Output the [x, y] coordinate of the center of the cell containing the given text.  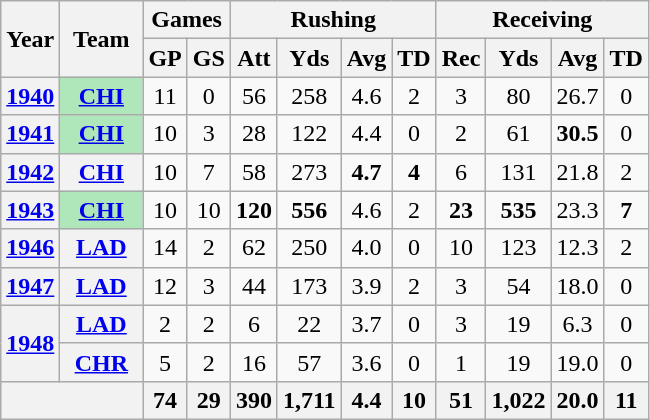
18.0 [578, 286]
20.0 [578, 400]
3.9 [366, 286]
Att [254, 58]
3.6 [366, 362]
12 [165, 286]
250 [309, 248]
21.8 [578, 172]
56 [254, 96]
4.7 [366, 172]
51 [461, 400]
1,711 [309, 400]
390 [254, 400]
1 [461, 362]
120 [254, 210]
58 [254, 172]
57 [309, 362]
44 [254, 286]
23 [461, 210]
1942 [30, 172]
22 [309, 324]
1940 [30, 96]
1948 [30, 343]
1,022 [518, 400]
74 [165, 400]
CHR [102, 362]
Rushing [333, 20]
61 [518, 134]
123 [518, 248]
54 [518, 286]
3.7 [366, 324]
80 [518, 96]
4.0 [366, 248]
GP [165, 58]
131 [518, 172]
258 [309, 96]
5 [165, 362]
6.3 [578, 324]
Rec [461, 58]
1943 [30, 210]
12.3 [578, 248]
535 [518, 210]
28 [254, 134]
26.7 [578, 96]
19.0 [578, 362]
556 [309, 210]
273 [309, 172]
Receiving [542, 20]
Games [186, 20]
1947 [30, 286]
16 [254, 362]
173 [309, 286]
122 [309, 134]
29 [208, 400]
4 [414, 172]
62 [254, 248]
Team [102, 39]
Year [30, 39]
1941 [30, 134]
30.5 [578, 134]
14 [165, 248]
23.3 [578, 210]
1946 [30, 248]
GS [208, 58]
